Detect which cell encompasses the target text, then output its (x, y) center coordinate. 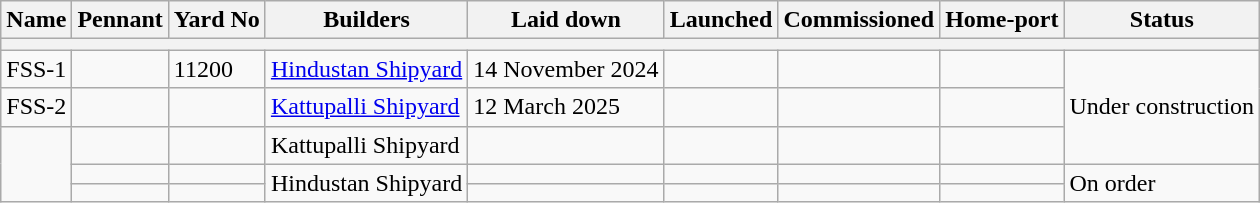
Yard No (216, 20)
On order (1162, 183)
Builders (366, 20)
12 March 2025 (566, 107)
Name (36, 20)
Under construction (1162, 107)
FSS-1 (36, 69)
Commissioned (859, 20)
FSS-2 (36, 107)
Status (1162, 20)
Launched (721, 20)
11200 (216, 69)
Laid down (566, 20)
Home-port (1002, 20)
Pennant (120, 20)
14 November 2024 (566, 69)
